Determine the (x, y) coordinate at the center of the cell enclosing the given text.  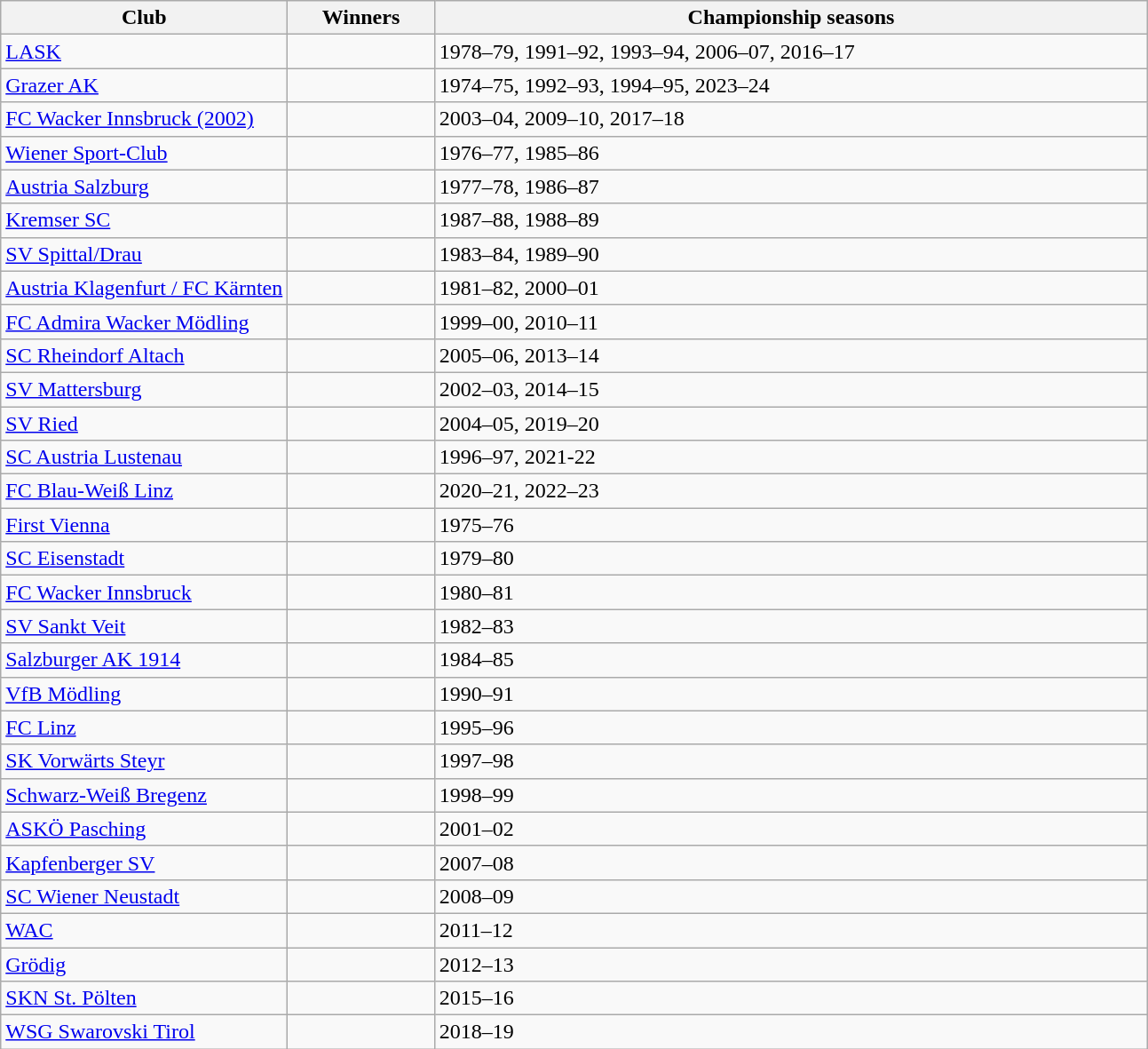
1983–84, 1989–90 (791, 254)
1980–81 (791, 592)
FC Admira Wacker Mödling (144, 322)
FC Wacker Innsbruck (144, 592)
Wiener Sport-Club (144, 153)
SV Sankt Veit (144, 626)
SC Austria Lustenau (144, 457)
2008–09 (791, 896)
First Vienna (144, 525)
1995–96 (791, 727)
Grazer AK (144, 85)
1975–76 (791, 525)
2012–13 (791, 964)
1984–85 (791, 660)
Kapfenberger SV (144, 862)
FC Blau-Weiß Linz (144, 491)
SV Mattersburg (144, 389)
FC Wacker Innsbruck (2002) (144, 119)
1976–77, 1985–86 (791, 153)
1996–97, 2021-22 (791, 457)
2015–16 (791, 998)
VfB Mödling (144, 694)
SC Eisenstadt (144, 559)
2001–02 (791, 829)
WAC (144, 930)
WSG Swarovski Tirol (144, 1032)
2007–08 (791, 862)
Winners (360, 18)
1978–79, 1991–92, 1993–94, 2006–07, 2016–17 (791, 52)
1981–82, 2000–01 (791, 288)
1997–98 (791, 761)
Club (144, 18)
SV Spittal/Drau (144, 254)
Schwarz-Weiß Bregenz (144, 795)
2018–19 (791, 1032)
1974–75, 1992–93, 1994–95, 2023–24 (791, 85)
1987–88, 1988–89 (791, 220)
LASK (144, 52)
1982–83 (791, 626)
2003–04, 2009–10, 2017–18 (791, 119)
2004–05, 2019–20 (791, 424)
Salzburger AK 1914 (144, 660)
SC Wiener Neustadt (144, 896)
ASKÖ Pasching (144, 829)
2011–12 (791, 930)
Grödig (144, 964)
2020–21, 2022–23 (791, 491)
SKN St. Pölten (144, 998)
SV Ried (144, 424)
1977–78, 1986–87 (791, 187)
Austria Klagenfurt / FC Kärnten (144, 288)
1998–99 (791, 795)
Kremser SC (144, 220)
Austria Salzburg (144, 187)
1999–00, 2010–11 (791, 322)
Championship seasons (791, 18)
SC Rheindorf Altach (144, 355)
FC Linz (144, 727)
2005–06, 2013–14 (791, 355)
2002–03, 2014–15 (791, 389)
1990–91 (791, 694)
SK Vorwärts Steyr (144, 761)
1979–80 (791, 559)
